Output the (X, Y) coordinate of the center of the cell containing the given text.  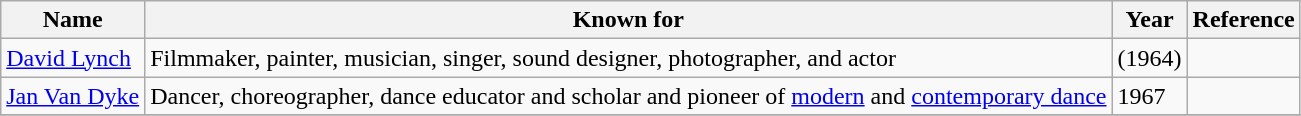
1967 (1150, 96)
Dancer, choreographer, dance educator and scholar and pioneer of modern and contemporary dance (628, 96)
Year (1150, 20)
Reference (1244, 20)
David Lynch (73, 58)
Known for (628, 20)
(1964) (1150, 58)
Name (73, 20)
Jan Van Dyke (73, 96)
Filmmaker, painter, musician, singer, sound designer, photographer, and actor (628, 58)
